Capture the cell that displays the provided text and extract its [x, y] central coordinate. 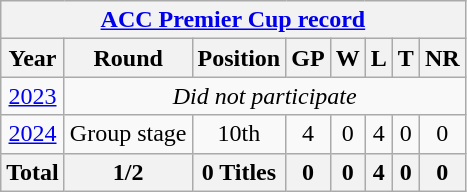
L [378, 58]
1/2 [128, 172]
NR [442, 58]
Did not participate [264, 96]
ACC Premier Cup record [233, 20]
10th [239, 134]
Group stage [128, 134]
2024 [33, 134]
T [406, 58]
2023 [33, 96]
Position [239, 58]
Total [33, 172]
Round [128, 58]
GP [308, 58]
Year [33, 58]
W [348, 58]
0 Titles [239, 172]
